Return the (x, y) coordinate for the center point of the cell that contains the specified text.  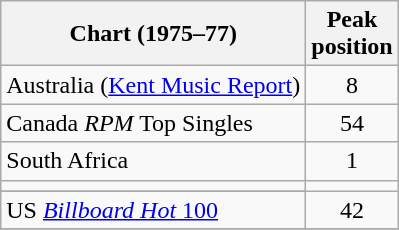
Canada RPM Top Singles (154, 123)
42 (352, 210)
Peakposition (352, 34)
South Africa (154, 161)
54 (352, 123)
8 (352, 85)
Australia (Kent Music Report) (154, 85)
1 (352, 161)
Chart (1975–77) (154, 34)
US Billboard Hot 100 (154, 210)
